Detect which cell encompasses the target text, then output its [X, Y] center coordinate. 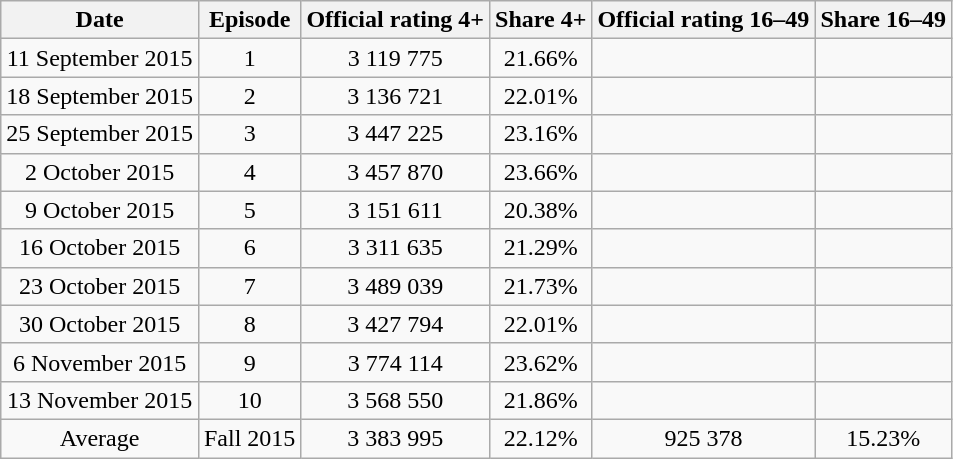
3 427 794 [396, 324]
Official rating 16–49 [704, 20]
30 October 2015 [100, 324]
3 489 039 [396, 286]
22.12% [541, 438]
3 568 550 [396, 400]
Episode [249, 20]
20.38% [541, 210]
9 October 2015 [100, 210]
2 October 2015 [100, 172]
21.29% [541, 248]
3 457 870 [396, 172]
3 151 611 [396, 210]
2 [249, 96]
Share 16–49 [884, 20]
Fall 2015 [249, 438]
13 November 2015 [100, 400]
3 119 775 [396, 58]
23.62% [541, 362]
23 October 2015 [100, 286]
5 [249, 210]
7 [249, 286]
3 774 114 [396, 362]
25 September 2015 [100, 134]
8 [249, 324]
9 [249, 362]
3 383 995 [396, 438]
6 November 2015 [100, 362]
10 [249, 400]
6 [249, 248]
16 October 2015 [100, 248]
11 September 2015 [100, 58]
23.16% [541, 134]
3 136 721 [396, 96]
23.66% [541, 172]
1 [249, 58]
Date [100, 20]
21.66% [541, 58]
4 [249, 172]
925 378 [704, 438]
3 311 635 [396, 248]
21.86% [541, 400]
21.73% [541, 286]
Share 4+ [541, 20]
18 September 2015 [100, 96]
3 447 225 [396, 134]
15.23% [884, 438]
Average [100, 438]
Official rating 4+ [396, 20]
3 [249, 134]
